Find where the given text appears and provide that cell's center as (x, y) coordinate. 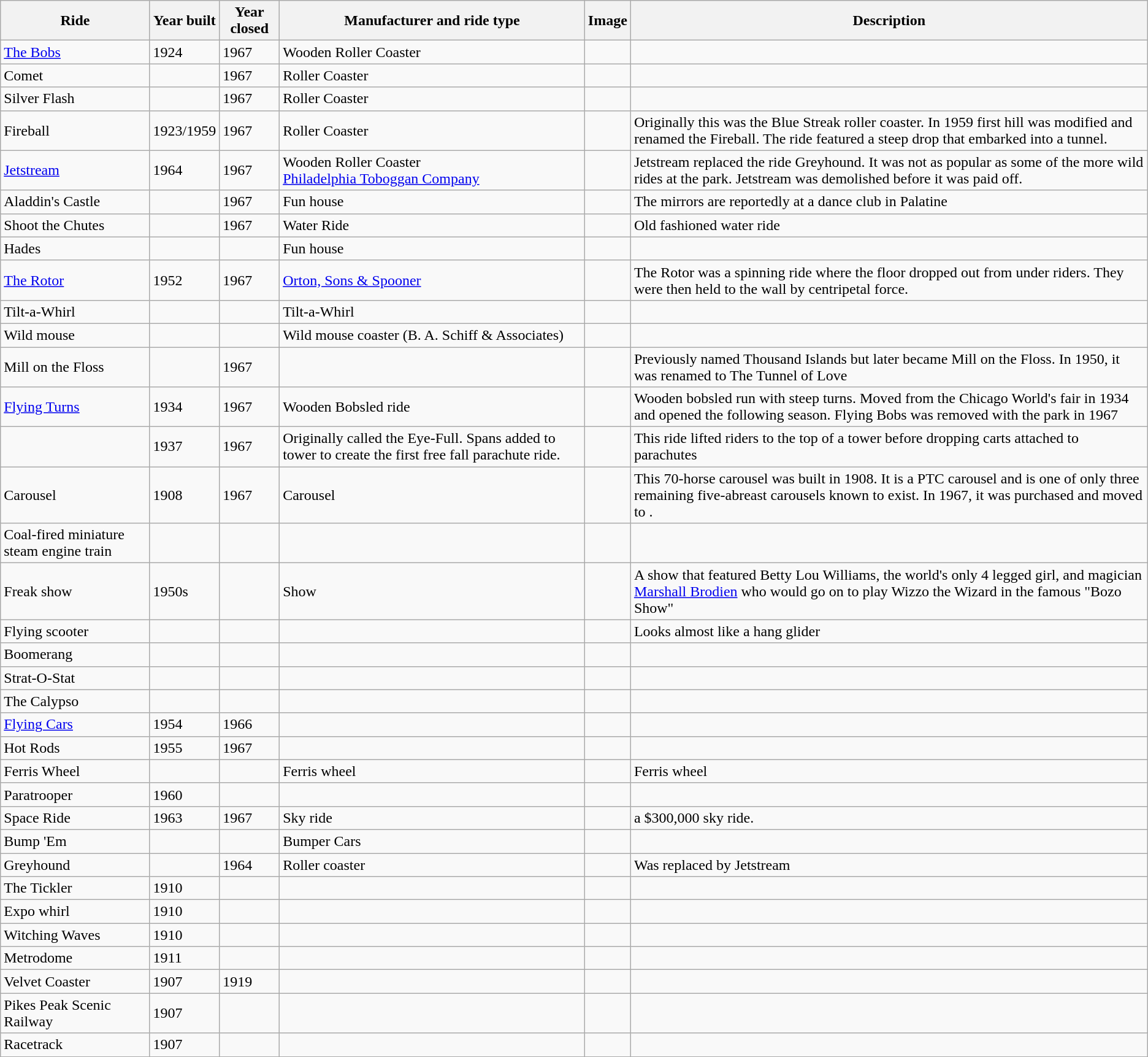
Coal-fired miniature steam engine train (75, 544)
Hot Rods (75, 748)
Roller coaster (432, 864)
Water Ride (432, 225)
Old fashioned water ride (889, 225)
1960 (185, 794)
1955 (185, 748)
The Tickler (75, 888)
Orton, Sons & Spooner (432, 280)
Sky ride (432, 818)
Racetrack (75, 1045)
Image (607, 21)
Witching Waves (75, 935)
Shoot the Chutes (75, 225)
Wild mouse coaster (B. A. Schiff & Associates) (432, 335)
Ride (75, 21)
Paratrooper (75, 794)
Flying Cars (75, 725)
This ride lifted riders to the top of a tower before dropping carts attached to parachutes (889, 447)
1954 (185, 725)
Hades (75, 248)
Show (432, 591)
Flying Turns (75, 407)
Space Ride (75, 818)
The mirrors are reportedly at a dance club in Palatine (889, 202)
The Calypso (75, 701)
Jetstream (75, 171)
Wooden Bobsled ride (432, 407)
Fireball (75, 130)
Originally called the Eye-Full. Spans added to tower to create the first free fall parachute ride. (432, 447)
1950s (185, 591)
Comet (75, 75)
Greyhound (75, 864)
1934 (185, 407)
Bump 'Em (75, 841)
Aladdin's Castle (75, 202)
Wooden Roller CoasterPhiladelphia Toboggan Company (432, 171)
The Rotor was a spinning ride where the floor dropped out from under riders. They were then held to the wall by centripetal force. (889, 280)
Year closed (250, 21)
Strat-O-Stat (75, 678)
Mill on the Floss (75, 367)
Description (889, 21)
1952 (185, 280)
Freak show (75, 591)
1937 (185, 447)
Flying scooter (75, 631)
Wooden Roller Coaster (432, 52)
Was replaced by Jetstream (889, 864)
Silver Flash (75, 99)
1911 (185, 958)
Year built (185, 21)
a $300,000 sky ride. (889, 818)
The Rotor (75, 280)
Expo whirl (75, 912)
Ferris Wheel (75, 771)
Velvet Coaster (75, 982)
Boomerang (75, 655)
The Bobs (75, 52)
Wild mouse (75, 335)
Manufacturer and ride type (432, 21)
Pikes Peak Scenic Railway (75, 1013)
1908 (185, 495)
Previously named Thousand Islands but later became Mill on the Floss. In 1950, it was renamed to The Tunnel of Love (889, 367)
Metrodome (75, 958)
Looks almost like a hang glider (889, 631)
1963 (185, 818)
1919 (250, 982)
Bumper Cars (432, 841)
1923/1959 (185, 130)
1924 (185, 52)
1966 (250, 725)
